Output the [x, y] coordinate of the center of the cell containing the given text.  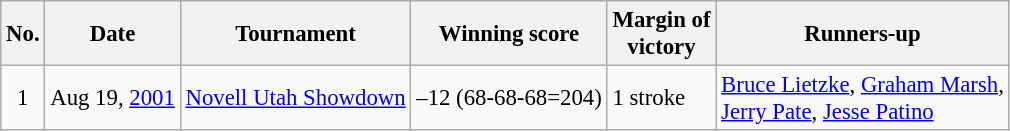
–12 (68-68-68=204) [509, 98]
Bruce Lietzke, Graham Marsh, Jerry Pate, Jesse Patino [862, 98]
Novell Utah Showdown [296, 98]
Runners-up [862, 34]
Aug 19, 2001 [112, 98]
No. [23, 34]
Date [112, 34]
Winning score [509, 34]
Tournament [296, 34]
Margin ofvictory [662, 34]
1 [23, 98]
1 stroke [662, 98]
